Return the (X, Y) coordinate for the center point of the cell that contains the specified text.  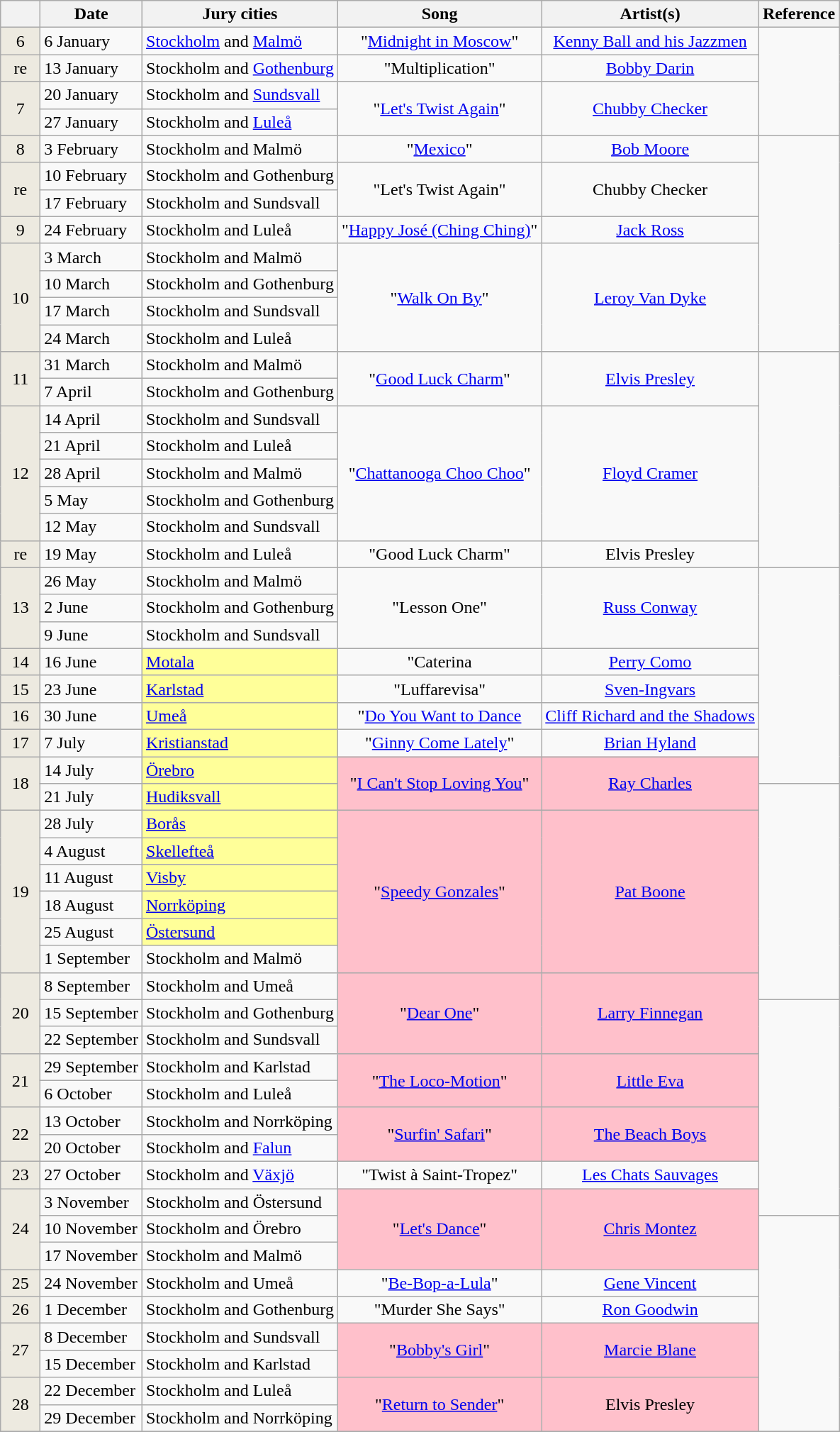
Sven-Ingvars (651, 689)
"I Can't Stop Loving You" (439, 783)
Stockholm and Falun (240, 1148)
Umeå (240, 716)
Jury cities (240, 14)
12 May (91, 527)
3 March (91, 257)
19 (21, 892)
3 February (91, 149)
The Beach Boys (651, 1134)
Leroy Van Dyke (651, 297)
Stockholm and Växjö (240, 1175)
27 October (91, 1175)
17 (21, 743)
9 (21, 230)
9 June (91, 635)
Bobby Darin (651, 68)
Hudiksvall (240, 797)
Karlstad (240, 689)
21 July (91, 797)
"Walk On By" (439, 297)
Russ Conway (651, 608)
10 February (91, 176)
29 December (91, 1418)
Östersund (240, 932)
"Ginny Come Lately" (439, 743)
15 (21, 689)
Bob Moore (651, 149)
Reference (798, 14)
13 October (91, 1121)
"Dear One" (439, 1013)
Visby (240, 878)
Cliff Richard and the Shadows (651, 716)
6 October (91, 1094)
24 November (91, 1283)
21 April (91, 446)
Chris Montez (651, 1229)
24 February (91, 230)
17 March (91, 311)
24 (21, 1229)
Date (91, 14)
23 (21, 1175)
3 November (91, 1202)
18 (21, 783)
11 (21, 379)
"Lesson One" (439, 608)
Ron Goodwin (651, 1310)
"Caterina (439, 662)
16 June (91, 662)
26 (21, 1310)
Perry Como (651, 662)
14 (21, 662)
22 December (91, 1391)
14 July (91, 770)
"Murder She Says" (439, 1310)
26 May (91, 581)
Norrköping (240, 905)
Marcie Blane (651, 1350)
8 (21, 149)
"Return to Sender" (439, 1404)
"Midnight in Moscow" (439, 41)
19 May (91, 554)
"Be-Bop-a-Lula" (439, 1283)
17 February (91, 203)
10 November (91, 1229)
Les Chats Sauvages (651, 1175)
27 January (91, 122)
Stockholm and Östersund (240, 1202)
Song (439, 14)
13 (21, 608)
Skellefteå (240, 851)
"Luffarevisa" (439, 689)
5 May (91, 500)
15 September (91, 1013)
6 January (91, 41)
1 December (91, 1310)
Ray Charles (651, 783)
"Surfin' Safari" (439, 1134)
29 September (91, 1067)
20 (21, 1013)
Little Eva (651, 1080)
25 August (91, 932)
7 April (91, 392)
8 December (91, 1337)
Örebro (240, 770)
31 March (91, 365)
Jack Ross (651, 230)
6 (21, 41)
8 September (91, 986)
"Mexico" (439, 149)
15 December (91, 1364)
4 August (91, 851)
Gene Vincent (651, 1283)
23 June (91, 689)
14 April (91, 419)
10 (21, 297)
24 March (91, 338)
20 October (91, 1148)
11 August (91, 878)
28 July (91, 824)
"The Loco-Motion" (439, 1080)
7 July (91, 743)
"Chattanooga Choo Choo" (439, 473)
22 September (91, 1040)
Borås (240, 824)
16 (21, 716)
21 (21, 1080)
20 January (91, 95)
Artist(s) (651, 14)
13 January (91, 68)
"Do You Want to Dance (439, 716)
Kenny Ball and his Jazzmen (651, 41)
10 March (91, 284)
Larry Finnegan (651, 1013)
18 August (91, 905)
27 (21, 1350)
28 April (91, 473)
30 June (91, 716)
1 September (91, 959)
25 (21, 1283)
28 (21, 1404)
7 (21, 109)
Kristianstad (240, 743)
"Happy José (Ching Ching)" (439, 230)
Brian Hyland (651, 743)
"Speedy Gonzales" (439, 892)
Stockholm and Örebro (240, 1229)
12 (21, 473)
17 November (91, 1256)
"Let's Dance" (439, 1229)
"Twist à Saint-Tropez" (439, 1175)
Floyd Cramer (651, 473)
Motala (240, 662)
Pat Boone (651, 892)
"Bobby's Girl" (439, 1350)
22 (21, 1134)
"Multiplication" (439, 68)
2 June (91, 608)
